Identify which cell holds the provided text, then report its [x, y] central coordinate. 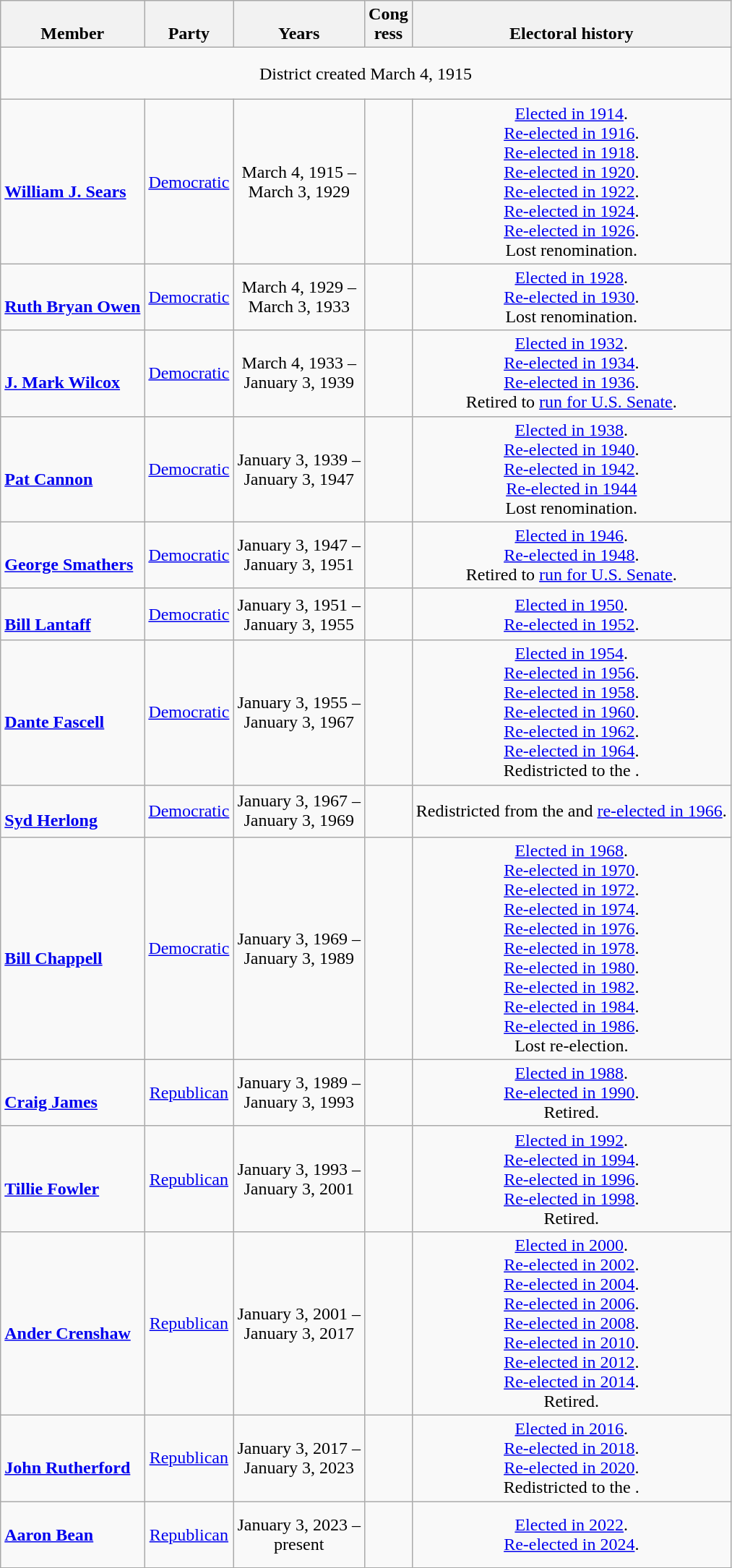
Electoral history [571, 25]
Dante Fascell [72, 712]
Ander Crenshaw [72, 1323]
January 3, 1969 –January 3, 1989 [299, 948]
Aaron Bean [72, 1535]
Elected in 1946.Re-elected in 1948.Retired to run for U.S. Senate. [571, 555]
January 3, 1955 –January 3, 1967 [299, 712]
Elected in 1954.Re-elected in 1956.Re-elected in 1958.Re-elected in 1960.Re-elected in 1962.Re-elected in 1964.Redistricted to the . [571, 712]
Ruth Bryan Owen [72, 297]
Years [299, 25]
Elected in 2022.Re-elected in 2024. [571, 1535]
Member [72, 25]
Pat Cannon [72, 469]
Bill Lantaff [72, 614]
Syd Herlong [72, 811]
January 3, 1989 –January 3, 1993 [299, 1093]
Elected in 1988.Re-elected in 1990.Retired. [571, 1093]
March 4, 1929 –March 3, 1933 [299, 297]
William J. Sears [72, 182]
Elected in 1950.Re-elected in 1952. [571, 614]
January 3, 1993 –January 3, 2001 [299, 1179]
Elected in 1938.Re-elected in 1940.Re-elected in 1942.Re-elected in 1944Lost renomination. [571, 469]
Bill Chappell [72, 948]
January 3, 2023 –present [299, 1535]
J. Mark Wilcox [72, 373]
Elected in 2016.Re-elected in 2018.Re-elected in 2020.Redistricted to the . [571, 1458]
January 3, 2017 –January 3, 2023 [299, 1458]
January 3, 1967 –January 3, 1969 [299, 811]
Redistricted from the and re-elected in 1966. [571, 811]
Party [189, 25]
Craig James [72, 1093]
Elected in 1914.Re-elected in 1916.Re-elected in 1918.Re-elected in 1920.Re-elected in 1922.Re-elected in 1924.Re-elected in 1926.Lost renomination. [571, 182]
January 3, 2001 –January 3, 2017 [299, 1323]
District created March 4, 1915 [366, 74]
Congress [389, 25]
George Smathers [72, 555]
January 3, 1947 –January 3, 1951 [299, 555]
January 3, 1939 –January 3, 1947 [299, 469]
Elected in 1928.Re-elected in 1930.Lost renomination. [571, 297]
March 4, 1933 –January 3, 1939 [299, 373]
January 3, 1951 –January 3, 1955 [299, 614]
March 4, 1915 –March 3, 1929 [299, 182]
Elected in 1932.Re-elected in 1934.Re-elected in 1936.Retired to run for U.S. Senate. [571, 373]
Elected in 1992.Re-elected in 1994.Re-elected in 1996.Re-elected in 1998.Retired. [571, 1179]
John Rutherford [72, 1458]
Tillie Fowler [72, 1179]
